From the cell containing the given text, extract its center point as [X, Y] coordinate. 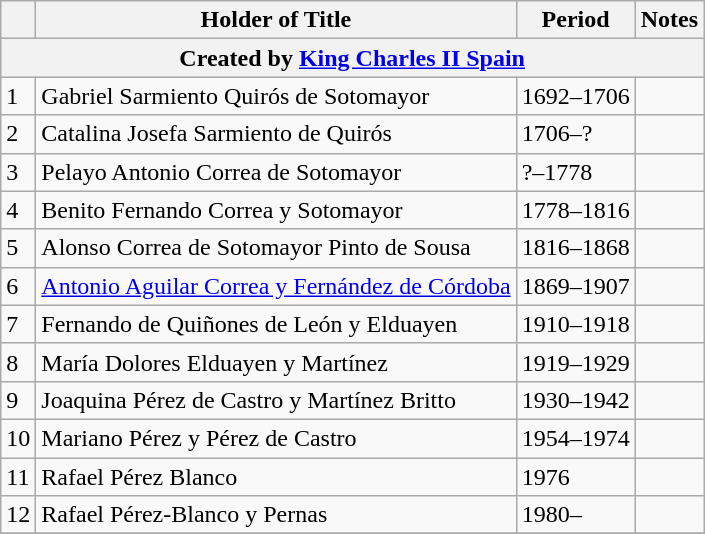
8 [18, 362]
Rafael Pérez-Blanco y Pernas [276, 515]
Pelayo Antonio Correa de Sotomayor [276, 172]
6 [18, 286]
Holder of Title [276, 20]
Period [576, 20]
1778–1816 [576, 210]
10 [18, 438]
Alonso Correa de Sotomayor Pinto de Sousa [276, 248]
7 [18, 324]
?–1778 [576, 172]
1706–? [576, 134]
2 [18, 134]
1816–1868 [576, 248]
Notes [669, 20]
4 [18, 210]
1954–1974 [576, 438]
3 [18, 172]
Gabriel Sarmiento Quirós de Sotomayor [276, 96]
Antonio Aguilar Correa y Fernández de Córdoba [276, 286]
1 [18, 96]
9 [18, 400]
1976 [576, 477]
1869–1907 [576, 286]
Catalina Josefa Sarmiento de Quirós [276, 134]
1692–1706 [576, 96]
11 [18, 477]
5 [18, 248]
1980– [576, 515]
María Dolores Elduayen y Martínez [276, 362]
Mariano Pérez y Pérez de Castro [276, 438]
Created by King Charles II Spain [352, 58]
Rafael Pérez Blanco [276, 477]
1910–1918 [576, 324]
12 [18, 515]
1919–1929 [576, 362]
Fernando de Quiñones de León y Elduayen [276, 324]
Benito Fernando Correa y Sotomayor [276, 210]
Joaquina Pérez de Castro y Martínez Britto [276, 400]
1930–1942 [576, 400]
